Locate the cell with the specified text and output its (x, y) center coordinate. 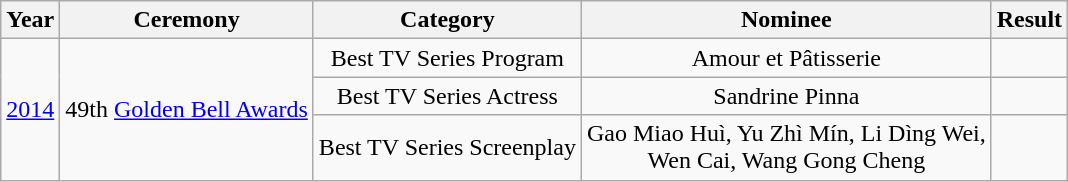
Nominee (786, 20)
Ceremony (187, 20)
Year (30, 20)
Result (1029, 20)
Amour et Pâtisserie (786, 58)
2014 (30, 110)
Best TV Series Actress (447, 96)
Gao Miao Huì, Yu Zhì Mín, Li Dìng Wei,Wen Cai, Wang Gong Cheng (786, 148)
Best TV Series Screenplay (447, 148)
Best TV Series Program (447, 58)
49th Golden Bell Awards (187, 110)
Category (447, 20)
Sandrine Pinna (786, 96)
